Provide the (X, Y) coordinate of the cell's center where the given text is located.  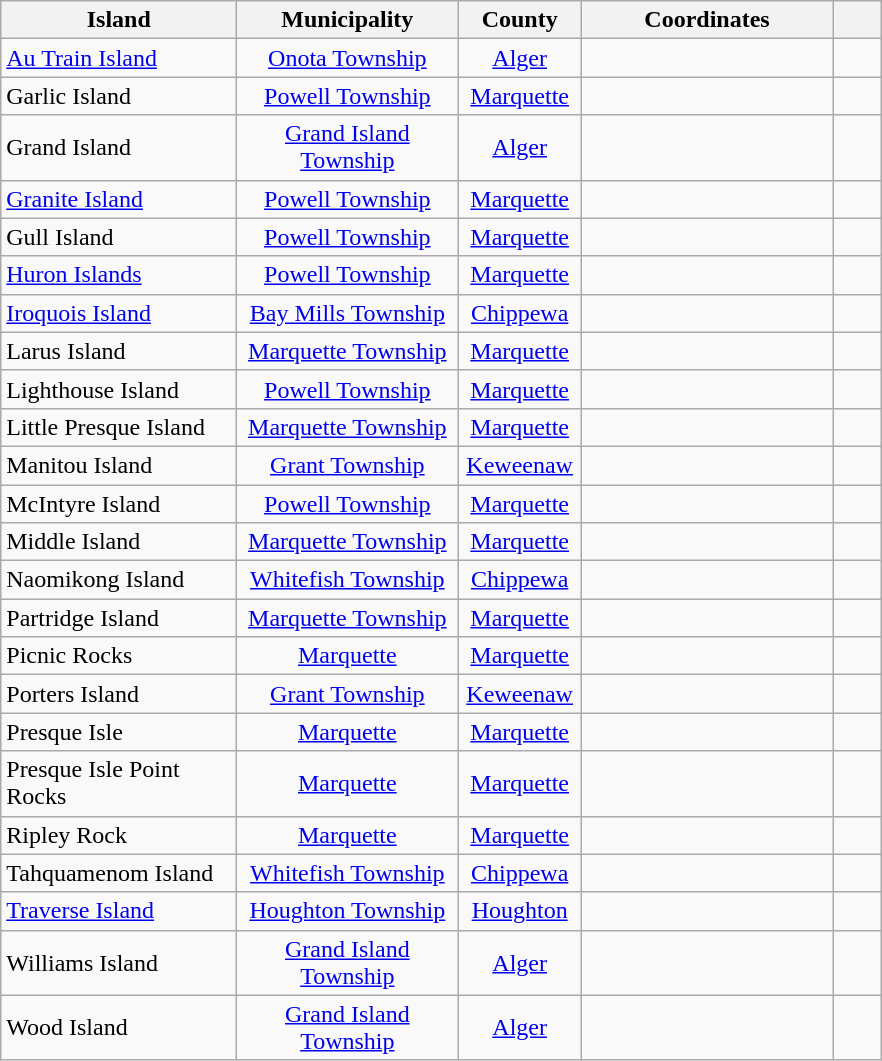
Municipality (348, 20)
Au Train Island (119, 58)
Iroquois Island (119, 313)
Wood Island (119, 1028)
Naomikong Island (119, 580)
Larus Island (119, 351)
Picnic Rocks (119, 656)
Huron Islands (119, 275)
Onota Township (348, 58)
Traverse Island (119, 911)
Gull Island (119, 237)
Garlic Island (119, 96)
Bay Mills Township (348, 313)
Little Presque Island (119, 427)
Granite Island (119, 199)
Coordinates (706, 20)
McIntyre Island (119, 503)
Presque Isle (119, 732)
Ripley Rock (119, 835)
County (520, 20)
Grand Island (119, 148)
Tahquamenom Island (119, 873)
Houghton Township (348, 911)
Manitou Island (119, 465)
Island (119, 20)
Houghton (520, 911)
Partridge Island (119, 618)
Porters Island (119, 694)
Williams Island (119, 962)
Middle Island (119, 542)
Lighthouse Island (119, 389)
Presque Isle Point Rocks (119, 784)
